Identify which cell holds the provided text, then report its [X, Y] central coordinate. 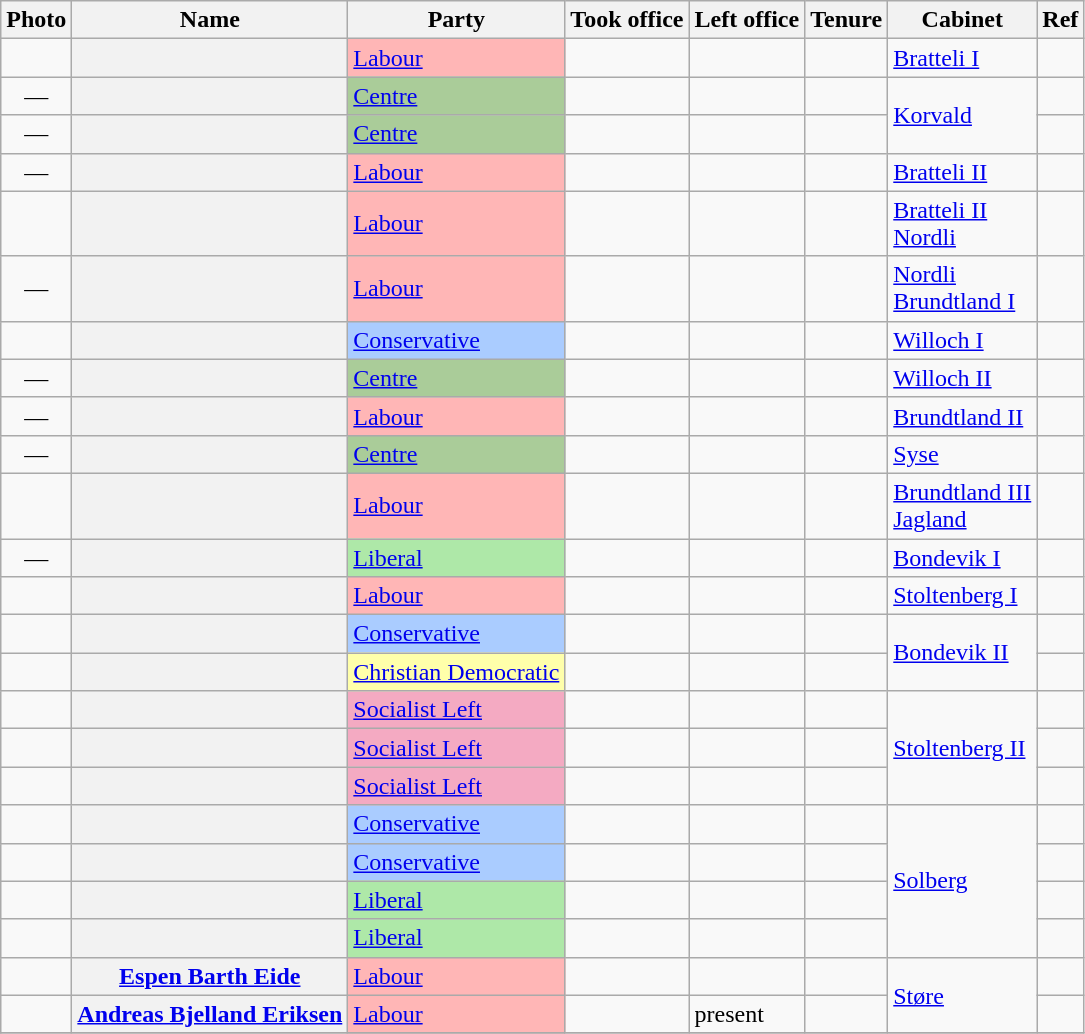
Photo [36, 20]
Left office [747, 20]
Name [210, 20]
Syse [962, 454]
Took office [627, 20]
Ref [1060, 20]
Bratteli IINordli [962, 224]
Stoltenberg I [962, 596]
Korvald [962, 115]
Espen Barth Eide [210, 976]
Bondevik II [962, 653]
Willoch II [962, 378]
Bratteli I [962, 58]
present [747, 1014]
NordliBrundtland I [962, 288]
Stoltenberg II [962, 748]
Andreas Bjelland Eriksen [210, 1014]
Støre [962, 995]
Brundtland II [962, 416]
Party [456, 20]
Bratteli II [962, 172]
Brundtland IIIJagland [962, 506]
Christian Democratic [456, 672]
Solberg [962, 881]
Cabinet [962, 20]
Bondevik I [962, 557]
Willoch I [962, 340]
Tenure [846, 20]
